Return (X, Y) of the center of cell containing provided text 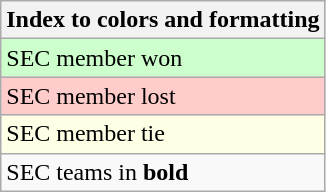
SEC member tie (163, 134)
SEC member lost (163, 96)
SEC teams in bold (163, 172)
Index to colors and formatting (163, 20)
SEC member won (163, 58)
